Search for the cell housing the specified text and yield its (X, Y) center coordinate. 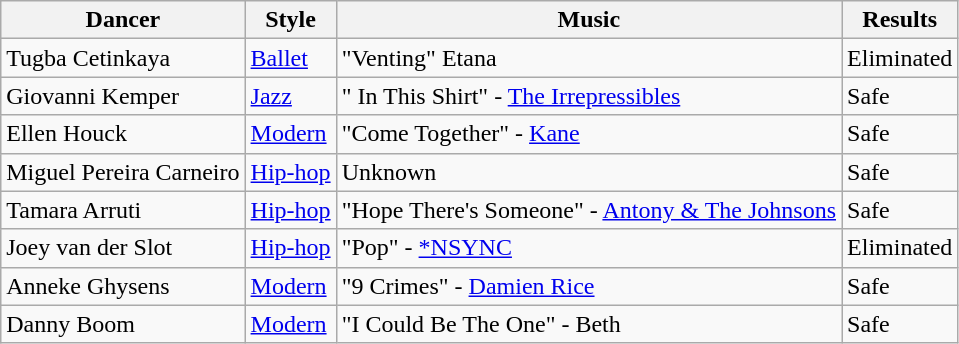
"I Could Be The One" - Beth (588, 324)
"9 Crimes" - Damien Rice (588, 286)
Results (900, 20)
"Venting" Etana (588, 58)
Music (588, 20)
Giovanni Kemper (123, 96)
"Come Together" - Kane (588, 134)
"Hope There's Someone" - Antony & The Johnsons (588, 210)
Danny Boom (123, 324)
Dancer (123, 20)
Miguel Pereira Carneiro (123, 172)
Unknown (588, 172)
"Pop" - *NSYNC (588, 248)
Jazz (290, 96)
Ballet (290, 58)
Style (290, 20)
Anneke Ghysens (123, 286)
Ellen Houck (123, 134)
" In This Shirt" - The Irrepressibles (588, 96)
Tamara Arruti (123, 210)
Tugba Cetinkaya (123, 58)
Joey van der Slot (123, 248)
